Search for the cell housing the specified text and yield its (x, y) center coordinate. 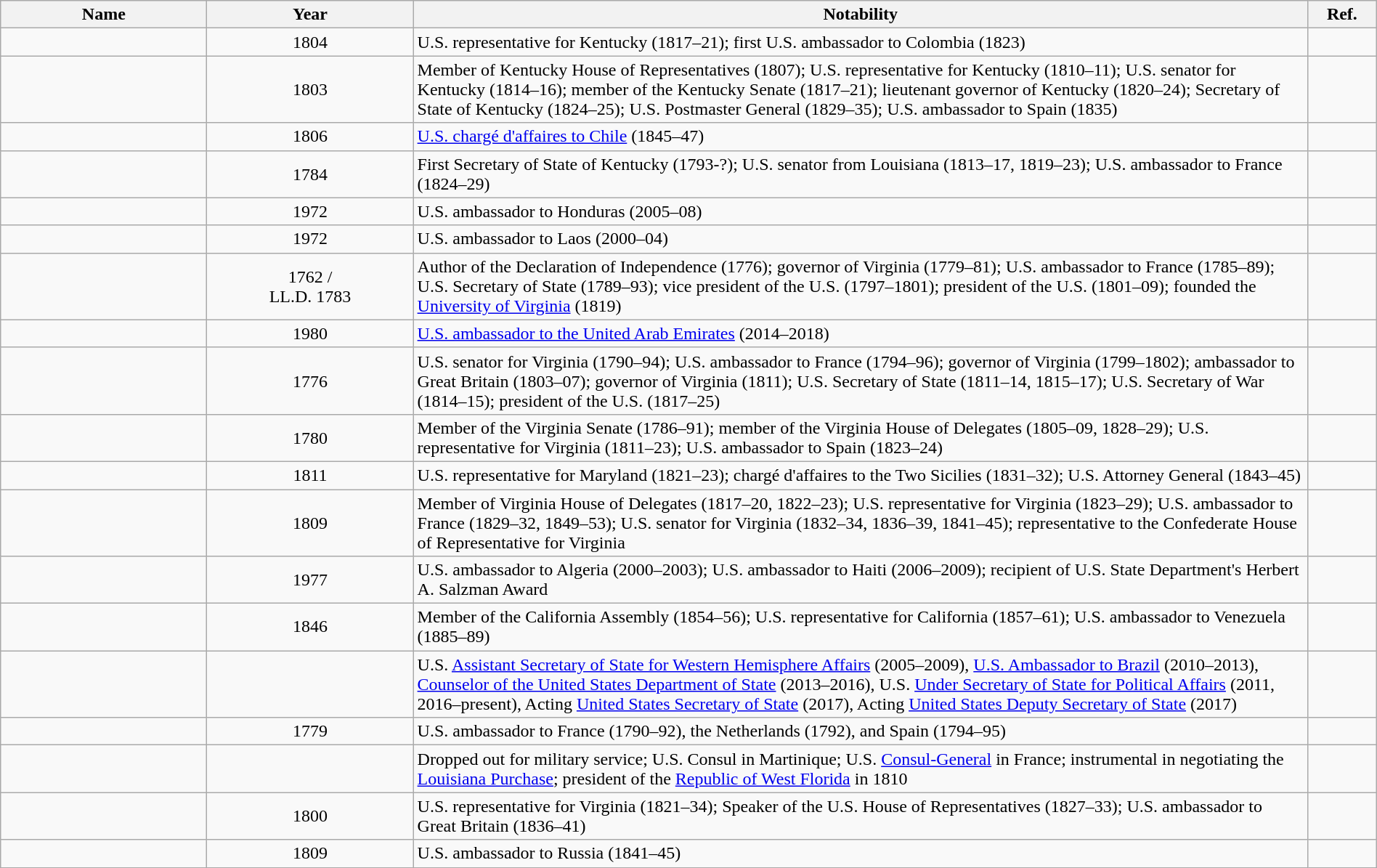
1977 (310, 580)
Year (310, 15)
U.S. ambassador to Laos (2000–04) (860, 239)
1806 (310, 137)
1780 (310, 437)
Member of the California Assembly (1854–56); U.S. representative for California (1857–61); U.S. ambassador to Venezuela (1885–89) (860, 628)
1803 (310, 89)
U.S. ambassador to Honduras (2005–08) (860, 211)
Ref. (1342, 15)
1846 (310, 628)
1800 (310, 816)
U.S. ambassador to the United Arab Emirates (2014–2018) (860, 333)
U.S. ambassador to France (1790–92), the Netherlands (1792), and Spain (1794–95) (860, 731)
U.S. ambassador to Russia (1841–45) (860, 853)
1784 (310, 174)
Notability (860, 15)
1804 (310, 42)
Name (104, 15)
1980 (310, 333)
1776 (310, 381)
U.S. representative for Kentucky (1817–21); first U.S. ambassador to Colombia (1823) (860, 42)
1779 (310, 731)
U.S. chargé d'affaires to Chile (1845–47) (860, 137)
1762 / LL.D. 1783 (310, 286)
U.S. representative for Maryland (1821–23); chargé d'affaires to the Two Sicilies (1831–32); U.S. Attorney General (1843–45) (860, 475)
First Secretary of State of Kentucky (1793-?); U.S. senator from Louisiana (1813–17, 1819–23); U.S. ambassador to France (1824–29) (860, 174)
1811 (310, 475)
U.S. ambassador to Algeria (2000–2003); U.S. ambassador to Haiti (2006–2009); recipient of U.S. State Department's Herbert A. Salzman Award (860, 580)
U.S. representative for Virginia (1821–34); Speaker of the U.S. House of Representatives (1827–33); U.S. ambassador to Great Britain (1836–41) (860, 816)
